Return (X, Y) of the center of cell containing provided text 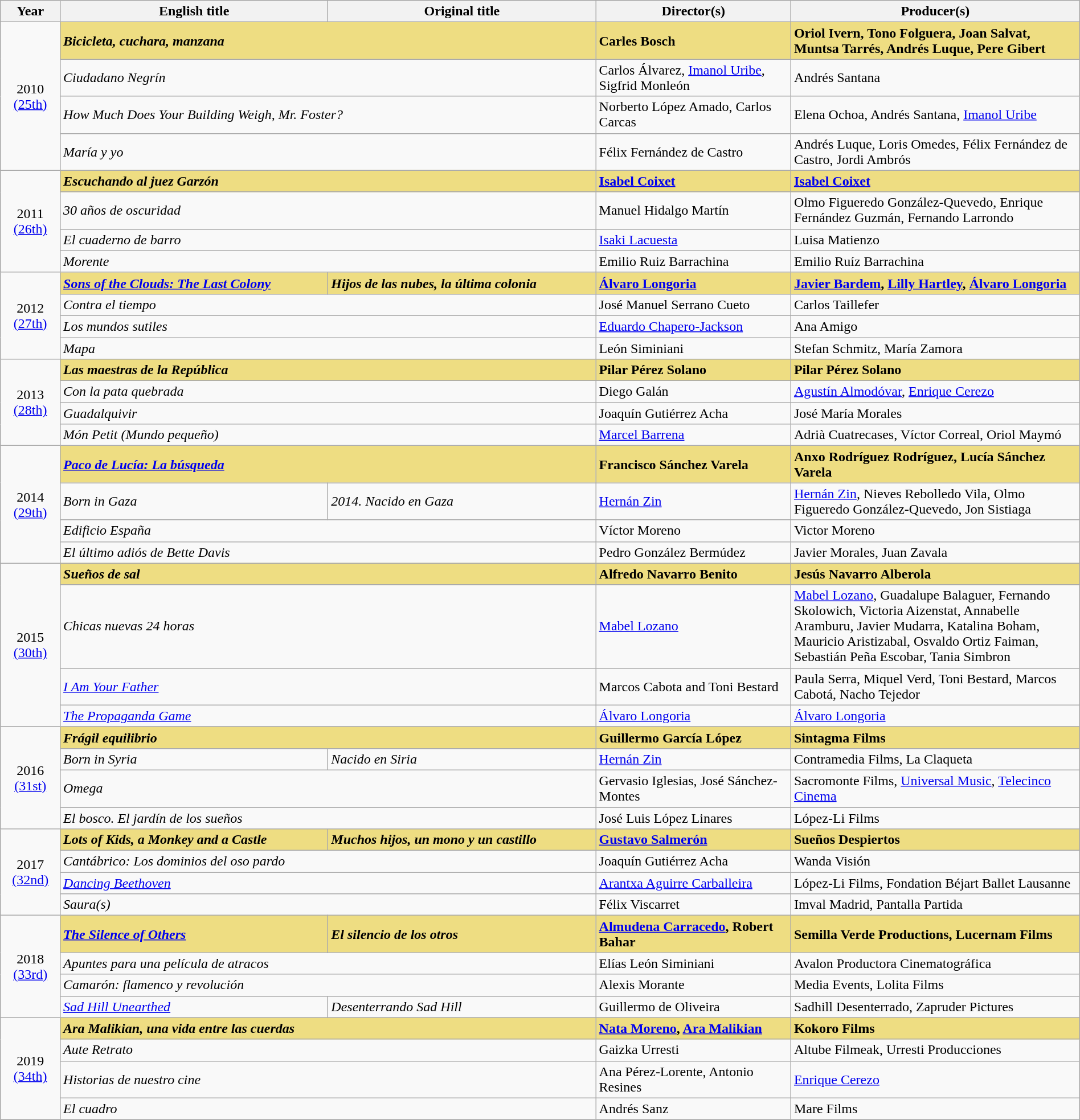
Sad Hill Unearthed (194, 1007)
Eduardo Chapero-Jackson (693, 326)
Edificio España (328, 531)
Luisa Matienzo (935, 240)
Manuel Hidalgo Martín (693, 211)
2018(33rd) (31, 967)
Gaizka Urresti (693, 1050)
Andrés Sanz (693, 1109)
2012(27th) (31, 315)
Las maestras de la República (328, 370)
López-Li Films (935, 818)
2019(34th) (31, 1068)
Contramedia Films, La Claqueta (935, 759)
Gustavo Salmerón (693, 840)
El último adiós de Bette Davis (328, 552)
Sons of the Clouds: The Last Colony (194, 283)
Frágil equilibrio (328, 737)
The Propaganda Game (328, 716)
Félix Fernández de Castro (693, 151)
José María Morales (935, 413)
Semilla Verde Productions, Lucernam Films (935, 934)
Agustín Almodóvar, Enrique Cerezo (935, 392)
Con la pata quebrada (328, 392)
Víctor Moreno (693, 531)
Camarón: flamenco y revolución (328, 985)
Arantxa Aguirre Carballeira (693, 883)
Saura(s) (328, 905)
Contra el tiempo (328, 305)
The Silence of Others (194, 934)
Escuchando al juez Garzón (328, 181)
Lots of Kids, a Monkey and a Castle (194, 840)
Guadalquivir (328, 413)
Paco de Lucía: La búsqueda (328, 465)
Hijos de las nubes, la última colonia (462, 283)
Producer(s) (935, 11)
Félix Viscarret (693, 905)
Stefan Schmitz, María Zamora (935, 348)
Media Events, Lolita Films (935, 985)
José Manuel Serrano Cueto (693, 305)
Ciudadano Negrín (328, 77)
Bicicleta, cuchara, manzana (328, 41)
2017(32nd) (31, 872)
Mare Films (935, 1109)
López-Li Films, Fondation Béjart Ballet Lausanne (935, 883)
Morente (328, 261)
Sacromonte Films, Universal Music, Telecinco Cinema (935, 788)
Paula Serra, Miquel Verd, Toni Bestard, Marcos Cabotá, Nacho Tejedor (935, 687)
Year (31, 11)
Anxo Rodríguez Rodríguez, Lucía Sánchez Varela (935, 465)
2010(25th) (31, 96)
Nacido en Siria (462, 759)
El bosco. El jardín de los sueños (328, 818)
Elías León Siminiani (693, 963)
Carles Bosch (693, 41)
Omega (328, 788)
Alexis Morante (693, 985)
How Much Does Your Building Weigh, Mr. Foster? (328, 115)
Original title (462, 11)
Hernán Zin, Nieves Rebolledo Vila, Olmo Figueredo González-Quevedo, Jon Sistiaga (935, 501)
Adrià Cuatrecases, Víctor Correal, Oriol Maymó (935, 435)
Oriol Ivern, Tono Folguera, Joan Salvat, Muntsa Tarrés, Andrés Luque, Pere Gibert (935, 41)
Aute Retrato (328, 1050)
Gervasio Iglesias, José Sánchez-Montes (693, 788)
Emilio Ruiz Barrachina (693, 261)
2016(31st) (31, 778)
Nata Moreno, Ara Malikian (693, 1028)
Olmo Figueredo González-Quevedo, Enrique Fernández Guzmán, Fernando Larrondo (935, 211)
María y yo (328, 151)
Guillermo García López (693, 737)
Born in Gaza (194, 501)
José Luis López Linares (693, 818)
Ara Malikian, una vida entre las cuerdas (328, 1028)
Sueños Despiertos (935, 840)
Mapa (328, 348)
Chicas nuevas 24 horas (328, 626)
Andrés Luque, Loris Omedes, Félix Fernández de Castro, Jordi Ambrós (935, 151)
Victor Moreno (935, 531)
English title (194, 11)
Marcel Barrena (693, 435)
El cuadro (328, 1109)
2015(30th) (31, 645)
Enrique Cerezo (935, 1080)
Jesús Navarro Alberola (935, 574)
Diego Galán (693, 392)
Sueños de sal (328, 574)
Avalon Productora Cinematográfica (935, 963)
Francisco Sánchez Varela (693, 465)
León Siminiani (693, 348)
I Am Your Father (328, 687)
Mabel Lozano (693, 626)
Almudena Carracedo, Robert Bahar (693, 934)
Carlos Álvarez, Imanol Uribe, Sigfrid Monleón (693, 77)
Kokoro Films (935, 1028)
30 años de oscuridad (328, 211)
Imval Madrid, Pantalla Partida (935, 905)
Guillermo de Oliveira (693, 1007)
Dancing Beethoven (328, 883)
2014. Nacido en Gaza (462, 501)
Cantábrico: Los dominios del oso pardo (328, 861)
2013(28th) (31, 403)
Director(s) (693, 11)
Andrés Santana (935, 77)
Ana Pérez-Lorente, Antonio Resines (693, 1080)
Muchos hijos, un mono y un castillo (462, 840)
Altube Filmeak, Urresti Producciones (935, 1050)
Desenterrando Sad Hill (462, 1007)
Isaki Lacuesta (693, 240)
Món Petit (Mundo pequeño) (328, 435)
Los mundos sutiles (328, 326)
Historias de nuestro cine (328, 1080)
Sadhill Desenterrado, Zapruder Pictures (935, 1007)
2011(26th) (31, 221)
El cuaderno de barro (328, 240)
Ana Amigo (935, 326)
Javier Bardem, Lilly Hartley, Álvaro Longoria (935, 283)
Apuntes para una película de atracos (328, 963)
El silencio de los otros (462, 934)
Javier Morales, Juan Zavala (935, 552)
2014(29th) (31, 504)
Emilio Ruíz Barrachina (935, 261)
Marcos Cabota and Toni Bestard (693, 687)
Sintagma Films (935, 737)
Born in Syria (194, 759)
Elena Ochoa, Andrés Santana, Imanol Uribe (935, 115)
Norberto López Amado, Carlos Carcas (693, 115)
Pedro González Bermúdez (693, 552)
Wanda Visión (935, 861)
Carlos Taillefer (935, 305)
Alfredo Navarro Benito (693, 574)
